Capture the cell that displays the provided text and extract its [X, Y] central coordinate. 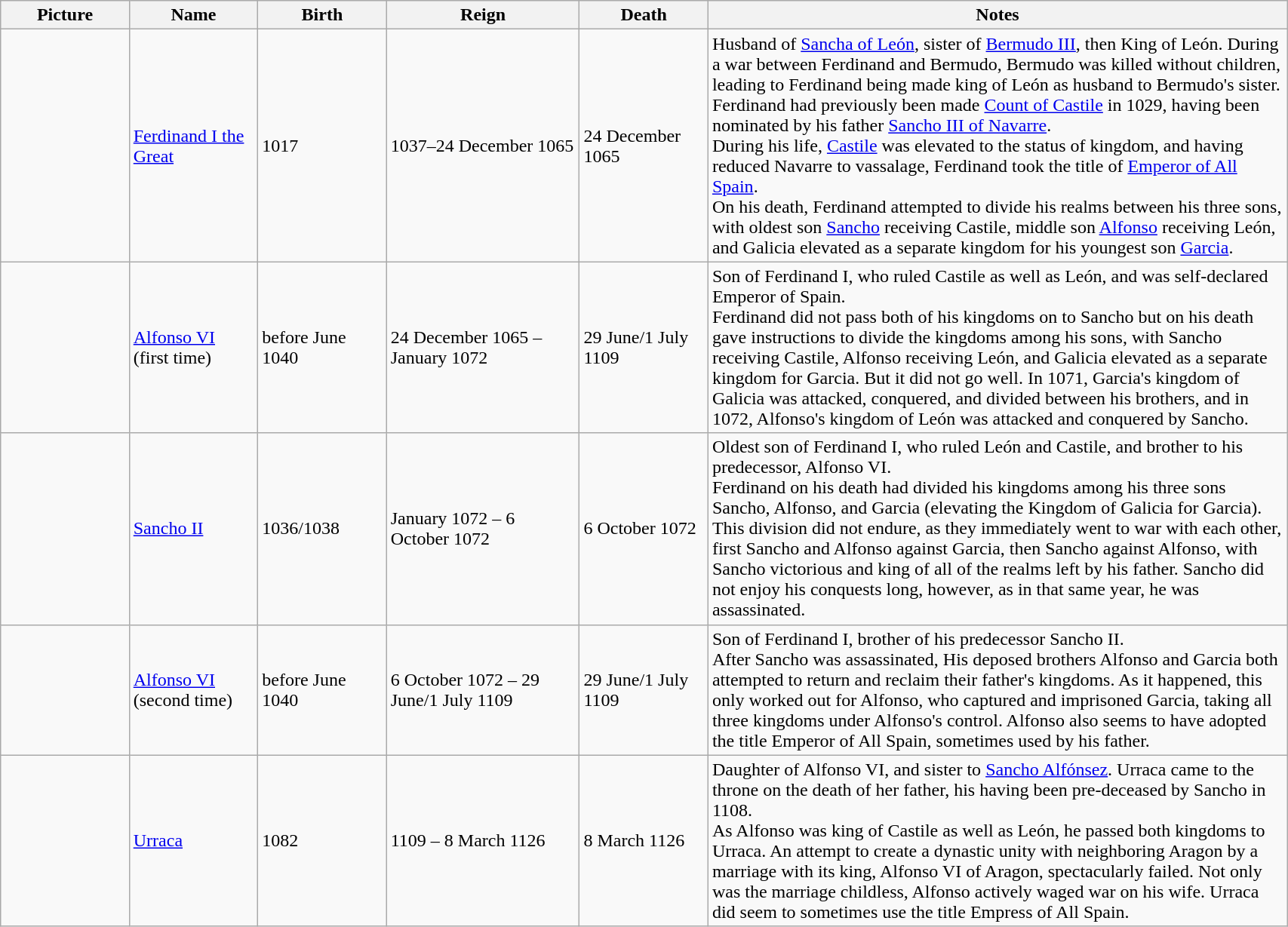
Birth [322, 15]
1037–24 December 1065 [483, 146]
Ferdinand I the Great [193, 146]
6 October 1072 – 29 June/1 July 1109 [483, 689]
24 December 1065 – January 1072 [483, 347]
24 December 1065 [644, 146]
Name [193, 15]
Death [644, 15]
8 March 1126 [644, 840]
1036/1038 [322, 529]
Sancho II [193, 529]
Notes [998, 15]
1109 – 8 March 1126 [483, 840]
1017 [322, 146]
1082 [322, 840]
Alfonso VI(first time) [193, 347]
January 1072 – 6 October 1072 [483, 529]
Picture [65, 15]
Urraca [193, 840]
Reign [483, 15]
Alfonso VI(second time) [193, 689]
6 October 1072 [644, 529]
